Return the (x, y) coordinate for the center point of the cell that contains the specified text.  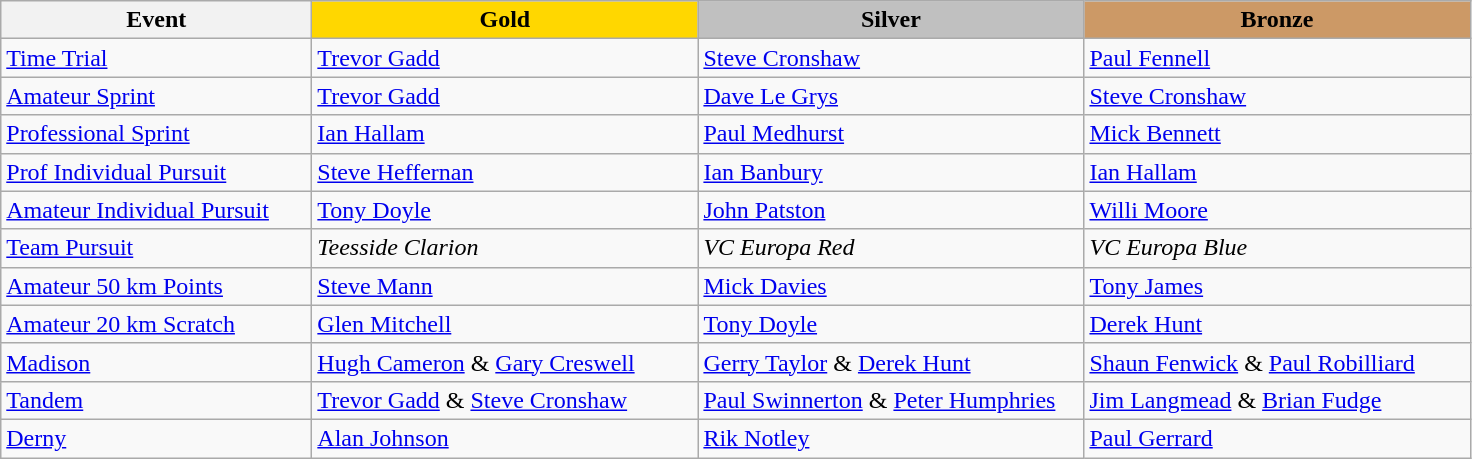
Bronze (1277, 20)
Paul Swinnerton & Peter Humphries (891, 400)
VC Europa Red (891, 248)
Time Trial (156, 58)
Mick Bennett (1277, 134)
Derny (156, 438)
Tony James (1277, 286)
Professional Sprint (156, 134)
Steve Mann (505, 286)
Amateur Sprint (156, 96)
Amateur Individual Pursuit (156, 210)
Rik Notley (891, 438)
Paul Gerrard (1277, 438)
Team Pursuit (156, 248)
John Patston (891, 210)
Trevor Gadd & Steve Cronshaw (505, 400)
Teesside Clarion (505, 248)
Steve Heffernan (505, 172)
Amateur 20 km Scratch (156, 324)
Mick Davies (891, 286)
Madison (156, 362)
Derek Hunt (1277, 324)
Paul Fennell (1277, 58)
Prof Individual Pursuit (156, 172)
Silver (891, 20)
Ian Banbury (891, 172)
Amateur 50 km Points (156, 286)
VC Europa Blue (1277, 248)
Gold (505, 20)
Alan Johnson (505, 438)
Dave Le Grys (891, 96)
Jim Langmead & Brian Fudge (1277, 400)
Willi Moore (1277, 210)
Paul Medhurst (891, 134)
Shaun Fenwick & Paul Robilliard (1277, 362)
Tandem (156, 400)
Glen Mitchell (505, 324)
Gerry Taylor & Derek Hunt (891, 362)
Event (156, 20)
Hugh Cameron & Gary Creswell (505, 362)
